Provide the (x, y) coordinate of the cell's center where the given text is located.  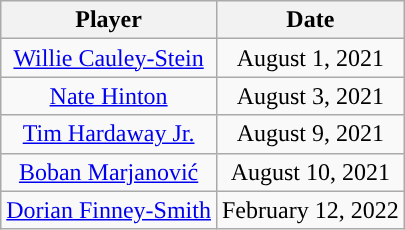
February 12, 2022 (310, 210)
Boban Marjanović (109, 172)
Date (310, 20)
August 3, 2021 (310, 96)
August 9, 2021 (310, 134)
August 1, 2021 (310, 58)
Willie Cauley-Stein (109, 58)
Player (109, 20)
Dorian Finney-Smith (109, 210)
Nate Hinton (109, 96)
August 10, 2021 (310, 172)
Tim Hardaway Jr. (109, 134)
